Scan for the cell matching the given text and deliver its [X, Y] coordinate at center. 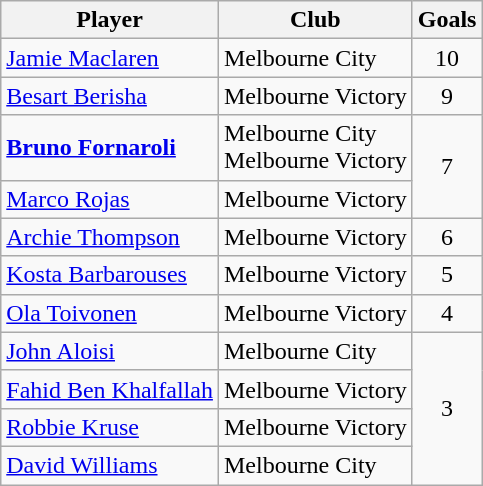
Club [315, 20]
6 [447, 237]
David Williams [110, 465]
Besart Berisha [110, 96]
3 [447, 408]
Fahid Ben Khalfallah [110, 389]
John Aloisi [110, 351]
Melbourne CityMelbourne Victory [315, 148]
Marco Rojas [110, 199]
4 [447, 313]
Ola Toivonen [110, 313]
Jamie Maclaren [110, 58]
10 [447, 58]
Bruno Fornaroli [110, 148]
Archie Thompson [110, 237]
Goals [447, 20]
Robbie Kruse [110, 427]
Kosta Barbarouses [110, 275]
7 [447, 166]
Player [110, 20]
9 [447, 96]
5 [447, 275]
